Return the [X, Y] coordinate for the center point of the cell that contains the specified text.  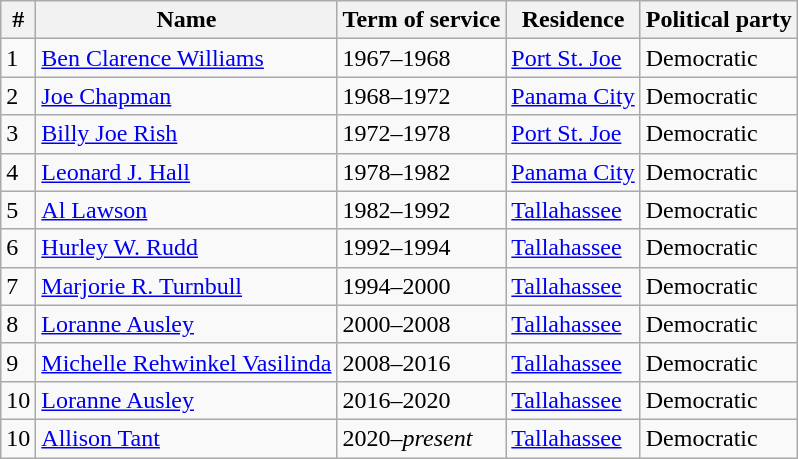
1982–1992 [422, 210]
5 [18, 210]
Hurley W. Rudd [186, 248]
1 [18, 58]
1994–2000 [422, 286]
# [18, 20]
Al Lawson [186, 210]
7 [18, 286]
Joe Chapman [186, 96]
Political party [718, 20]
Leonard J. Hall [186, 172]
2 [18, 96]
1968–1972 [422, 96]
1972–1978 [422, 134]
2000–2008 [422, 324]
Billy Joe Rish [186, 134]
1978–1982 [422, 172]
Term of service [422, 20]
3 [18, 134]
8 [18, 324]
6 [18, 248]
2016–2020 [422, 400]
Name [186, 20]
4 [18, 172]
1992–1994 [422, 248]
2008–2016 [422, 362]
2020–present [422, 438]
9 [18, 362]
Michelle Rehwinkel Vasilinda [186, 362]
Ben Clarence Williams [186, 58]
Residence [573, 20]
Allison Tant [186, 438]
1967–1968 [422, 58]
Marjorie R. Turnbull [186, 286]
